Pinpoint the cell where the given text exists, returning its [x, y] midpoint coordinate. 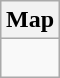
Map [30, 20]
